Output the [X, Y] coordinate of the center of the cell containing the given text.  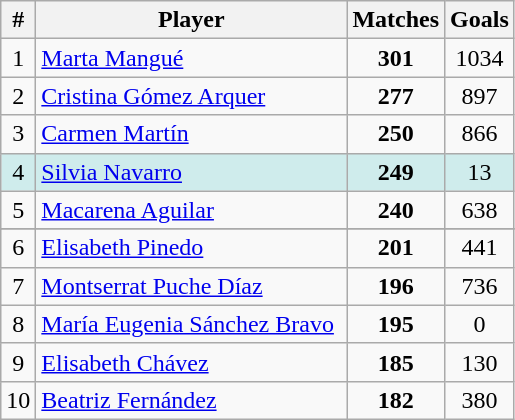
# [18, 20]
Marta Mangué [192, 58]
10 [18, 400]
Montserrat Puche Díaz [192, 286]
María Eugenia Sánchez Bravo [192, 324]
3 [18, 134]
Elisabeth Chávez [192, 362]
736 [480, 286]
130 [480, 362]
4 [18, 172]
Beatriz Fernández [192, 400]
250 [396, 134]
Carmen Martín [192, 134]
Cristina Gómez Arquer [192, 96]
5 [18, 210]
Player [192, 20]
2 [18, 96]
441 [480, 248]
195 [396, 324]
380 [480, 400]
0 [480, 324]
8 [18, 324]
897 [480, 96]
249 [396, 172]
1034 [480, 58]
201 [396, 248]
196 [396, 286]
301 [396, 58]
277 [396, 96]
638 [480, 210]
6 [18, 248]
7 [18, 286]
182 [396, 400]
Macarena Aguilar [192, 210]
Silvia Navarro [192, 172]
1 [18, 58]
Goals [480, 20]
9 [18, 362]
Matches [396, 20]
240 [396, 210]
866 [480, 134]
13 [480, 172]
Elisabeth Pinedo [192, 248]
185 [396, 362]
